Identify which cell holds the provided text, then report its [x, y] central coordinate. 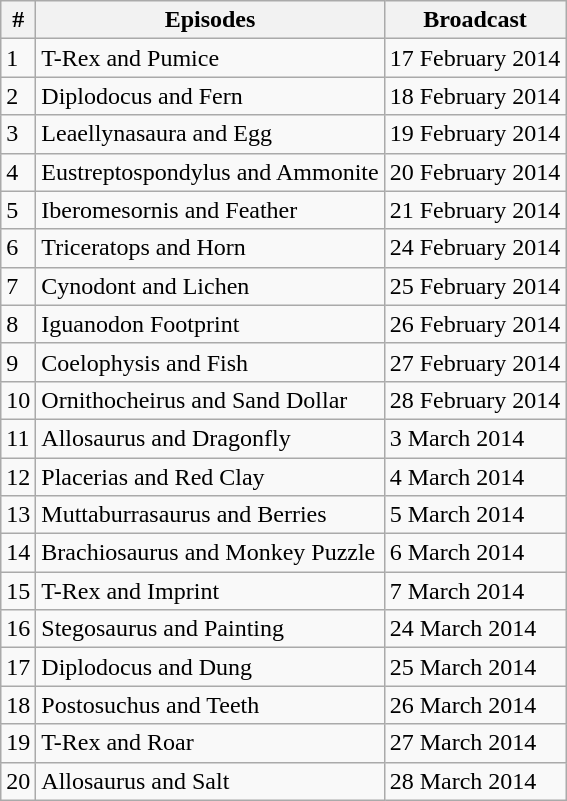
27 March 2014 [475, 743]
7 [18, 286]
6 March 2014 [475, 553]
9 [18, 362]
T-Rex and Pumice [210, 58]
25 March 2014 [475, 667]
8 [18, 324]
12 [18, 477]
18 [18, 705]
Iguanodon Footprint [210, 324]
26 February 2014 [475, 324]
21 February 2014 [475, 210]
1 [18, 58]
28 February 2014 [475, 400]
Iberomesornis and Feather [210, 210]
19 [18, 743]
Allosaurus and Dragonfly [210, 438]
26 March 2014 [475, 705]
4 [18, 172]
Postosuchus and Teeth [210, 705]
Episodes [210, 20]
27 February 2014 [475, 362]
Triceratops and Horn [210, 248]
3 [18, 134]
11 [18, 438]
5 March 2014 [475, 515]
Stegosaurus and Painting [210, 629]
10 [18, 400]
28 March 2014 [475, 781]
3 March 2014 [475, 438]
Diplodocus and Fern [210, 96]
T-Rex and Roar [210, 743]
2 [18, 96]
24 February 2014 [475, 248]
Placerias and Red Clay [210, 477]
6 [18, 248]
15 [18, 591]
Muttaburrasaurus and Berries [210, 515]
25 February 2014 [475, 286]
5 [18, 210]
4 March 2014 [475, 477]
Brachiosaurus and Monkey Puzzle [210, 553]
24 March 2014 [475, 629]
Leaellynasaura and Egg [210, 134]
18 February 2014 [475, 96]
7 March 2014 [475, 591]
Ornithocheirus and Sand Dollar [210, 400]
20 February 2014 [475, 172]
17 [18, 667]
Cynodont and Lichen [210, 286]
T-Rex and Imprint [210, 591]
19 February 2014 [475, 134]
14 [18, 553]
Broadcast [475, 20]
20 [18, 781]
Allosaurus and Salt [210, 781]
Coelophysis and Fish [210, 362]
16 [18, 629]
Diplodocus and Dung [210, 667]
17 February 2014 [475, 58]
# [18, 20]
13 [18, 515]
Eustreptospondylus and Ammonite [210, 172]
